Scan for the cell matching the given text and deliver its (x, y) coordinate at center. 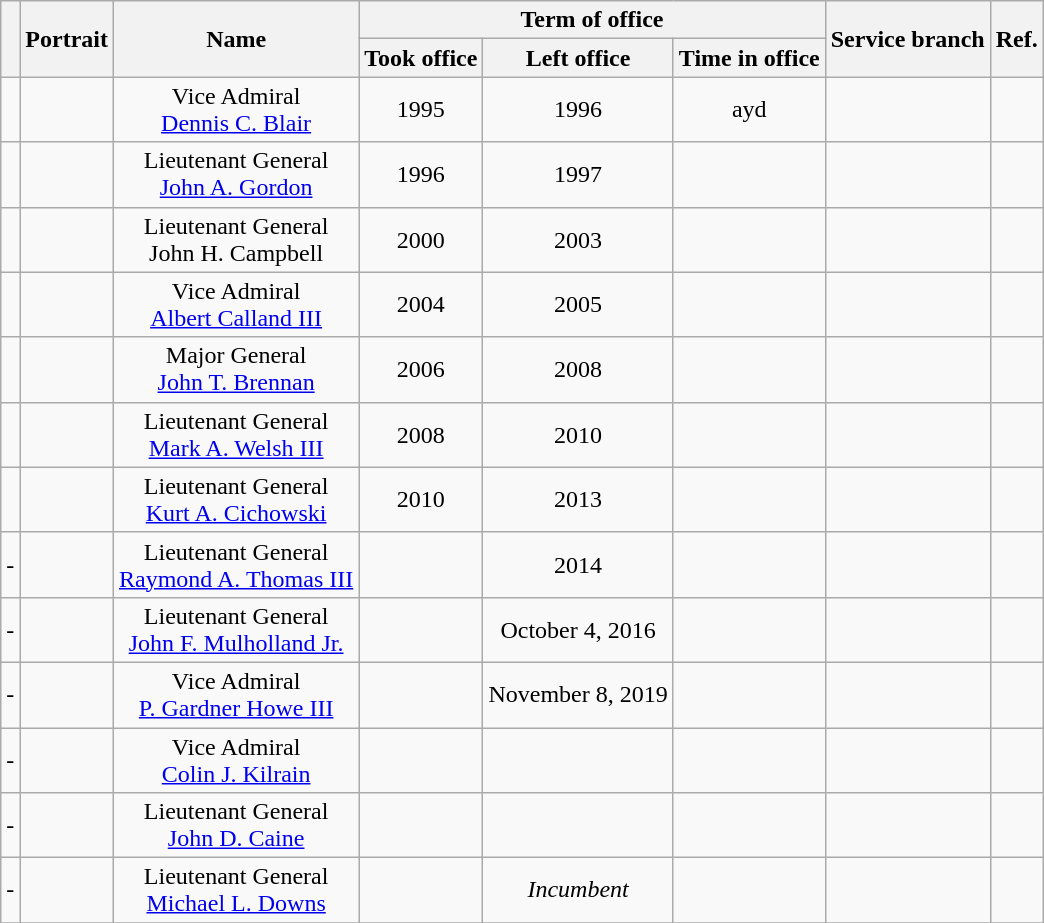
2004 (421, 304)
Vice AdmiralP. Gardner Howe III (236, 694)
Ref. (1016, 39)
Lieutenant GeneralKurt A. Cichowski (236, 500)
Left office (578, 58)
2003 (578, 240)
Incumbent (578, 890)
Service branch (908, 39)
Vice AdmiralAlbert Calland III (236, 304)
Term of office (592, 20)
Vice AdmiralDennis C. Blair (236, 110)
2014 (578, 564)
Name (236, 39)
Lieutenant GeneralJohn H. Campbell (236, 240)
1997 (578, 174)
October 4, 2016 (578, 630)
Lieutenant GeneralJohn F. Mulholland Jr. (236, 630)
Lieutenant GeneralJohn D. Caine (236, 826)
2013 (578, 500)
Lieutenant GeneralJohn A. Gordon (236, 174)
ayd (749, 110)
2006 (421, 370)
2000 (421, 240)
Took office (421, 58)
Lieutenant GeneralRaymond A. Thomas III (236, 564)
Lieutenant GeneralMark A. Welsh III (236, 434)
Lieutenant GeneralMichael L. Downs (236, 890)
Portrait (67, 39)
1995 (421, 110)
2005 (578, 304)
Major GeneralJohn T. Brennan (236, 370)
Vice AdmiralColin J. Kilrain (236, 760)
Time in office (749, 58)
November 8, 2019 (578, 694)
